From the cell containing the given text, extract its center point as [X, Y] coordinate. 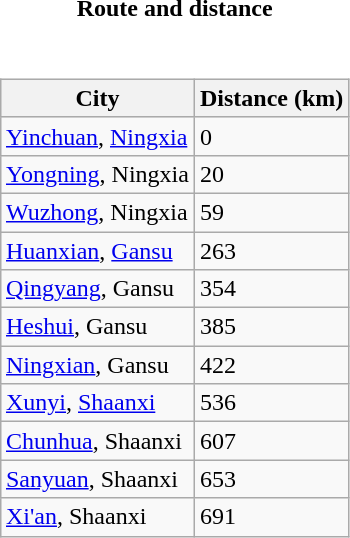
59 [271, 212]
422 [271, 365]
Qingyang, Gansu [97, 289]
Xi'an, Shaanxi [97, 517]
20 [271, 174]
Distance (km) [271, 98]
Wuzhong, Ningxia [97, 212]
Heshui, Gansu [97, 327]
691 [271, 517]
354 [271, 289]
263 [271, 251]
Ningxian, Gansu [97, 365]
Sanyuan, Shaanxi [97, 479]
385 [271, 327]
Huanxian, Gansu [97, 251]
0 [271, 136]
Xunyi, Shaanxi [97, 403]
607 [271, 441]
Yongning, Ningxia [97, 174]
653 [271, 479]
536 [271, 403]
Yinchuan, Ningxia [97, 136]
City [97, 98]
Chunhua, Shaanxi [97, 441]
